Detect which cell encompasses the target text, then output its [X, Y] center coordinate. 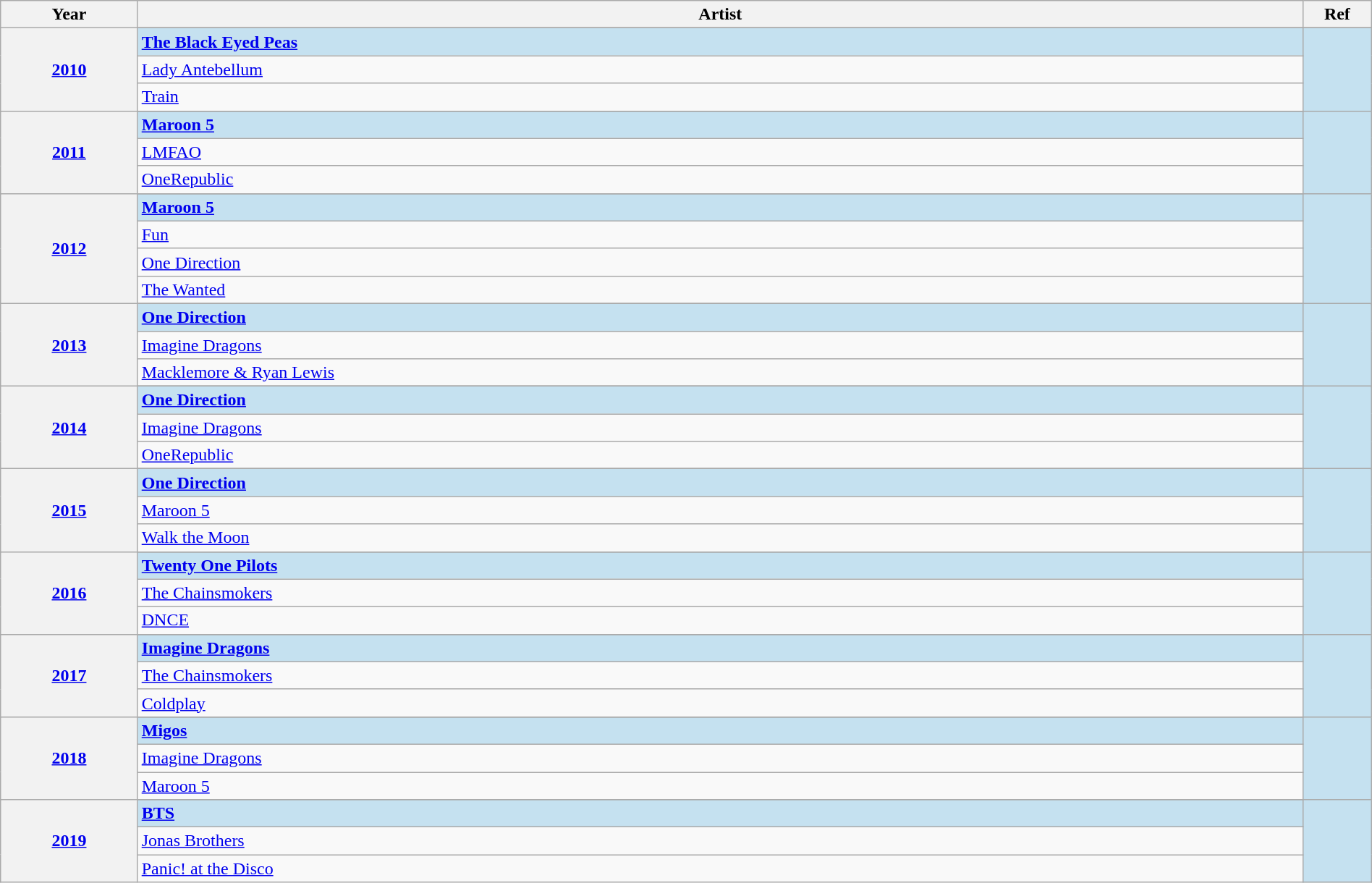
The Black Eyed Peas [720, 42]
Year [69, 14]
Migos [720, 730]
2017 [69, 675]
Artist [720, 14]
Macklemore & Ryan Lewis [720, 373]
2011 [69, 152]
Panic! at the Disco [720, 869]
Twenty One Pilots [720, 565]
Fun [720, 235]
Train [720, 97]
Walk the Moon [720, 538]
2019 [69, 841]
DNCE [720, 620]
BTS [720, 814]
2015 [69, 510]
Coldplay [720, 703]
Jonas Brothers [720, 841]
2012 [69, 248]
The Wanted [720, 290]
Lady Antebellum [720, 69]
2013 [69, 345]
2016 [69, 593]
2018 [69, 758]
Ref [1337, 14]
2010 [69, 69]
LMFAO [720, 152]
2014 [69, 428]
